Return (X, Y) of the center of cell containing provided text 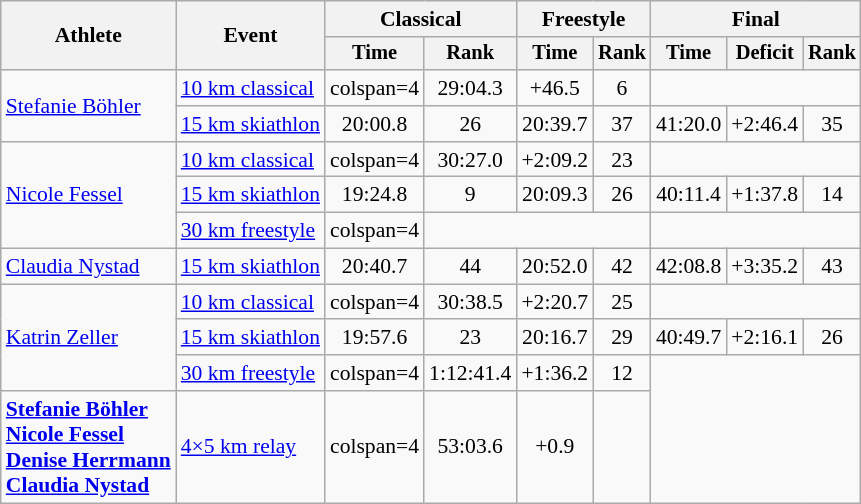
40:11.4 (688, 195)
29:04.3 (470, 88)
20:40.7 (374, 267)
40:49.7 (688, 338)
29 (622, 338)
42:08.8 (688, 267)
+2:16.1 (764, 338)
12 (622, 373)
20:16.7 (554, 338)
4×5 km relay (250, 447)
Nicole Fessel (88, 196)
6 (622, 88)
+2:09.2 (554, 160)
1:12:41.4 (470, 373)
Stefanie BöhlerNicole FesselDenise HerrmannClaudia Nystad (88, 447)
+46.5 (554, 88)
Athlete (88, 36)
Deficit (764, 54)
20:39.7 (554, 124)
Stefanie Böhler (88, 106)
20:00.8 (374, 124)
+2:20.7 (554, 302)
20:52.0 (554, 267)
Katrin Zeller (88, 338)
Classical (420, 19)
+3:35.2 (764, 267)
43 (832, 267)
14 (832, 195)
Claudia Nystad (88, 267)
+0.9 (554, 447)
37 (622, 124)
9 (470, 195)
35 (832, 124)
19:24.8 (374, 195)
30:38.5 (470, 302)
53:03.6 (470, 447)
44 (470, 267)
Freestyle (583, 19)
42 (622, 267)
+1:36.2 (554, 373)
+2:46.4 (764, 124)
30:27.0 (470, 160)
Event (250, 36)
20:09.3 (554, 195)
19:57.6 (374, 338)
41:20.0 (688, 124)
25 (622, 302)
+1:37.8 (764, 195)
Final (756, 19)
